Output the [x, y] coordinate of the center of the cell containing the given text.  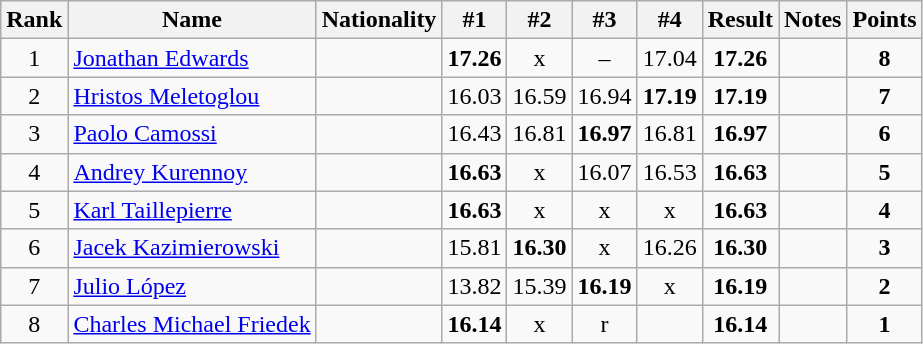
Karl Taillepierre [192, 210]
Charles Michael Friedek [192, 324]
Nationality [379, 20]
Result [740, 20]
16.03 [474, 96]
17.04 [670, 58]
Paolo Camossi [192, 134]
Andrey Kurennoy [192, 172]
#2 [540, 20]
Rank [34, 20]
Julio López [192, 286]
15.39 [540, 286]
16.07 [604, 172]
#3 [604, 20]
16.26 [670, 248]
Jacek Kazimierowski [192, 248]
Notes [813, 20]
15.81 [474, 248]
16.43 [474, 134]
16.53 [670, 172]
r [604, 324]
16.94 [604, 96]
#1 [474, 20]
16.59 [540, 96]
Jonathan Edwards [192, 58]
Points [884, 20]
13.82 [474, 286]
Name [192, 20]
Hristos Meletoglou [192, 96]
#4 [670, 20]
– [604, 58]
